Scan for the cell matching the given text and deliver its (X, Y) coordinate at center. 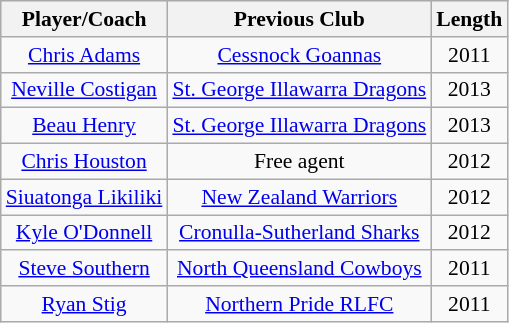
Beau Henry (84, 126)
Cronulla-Sutherland Sharks (299, 233)
Kyle O'Donnell (84, 233)
Cessnock Goannas (299, 55)
Previous Club (299, 19)
Player/Coach (84, 19)
Free agent (299, 162)
Northern Pride RLFC (299, 304)
Siuatonga Likiliki (84, 197)
Neville Costigan (84, 90)
Chris Houston (84, 162)
New Zealand Warriors (299, 197)
Length (469, 19)
Steve Southern (84, 269)
Ryan Stig (84, 304)
Chris Adams (84, 55)
North Queensland Cowboys (299, 269)
